Scan for the cell matching the given text and deliver its (X, Y) coordinate at center. 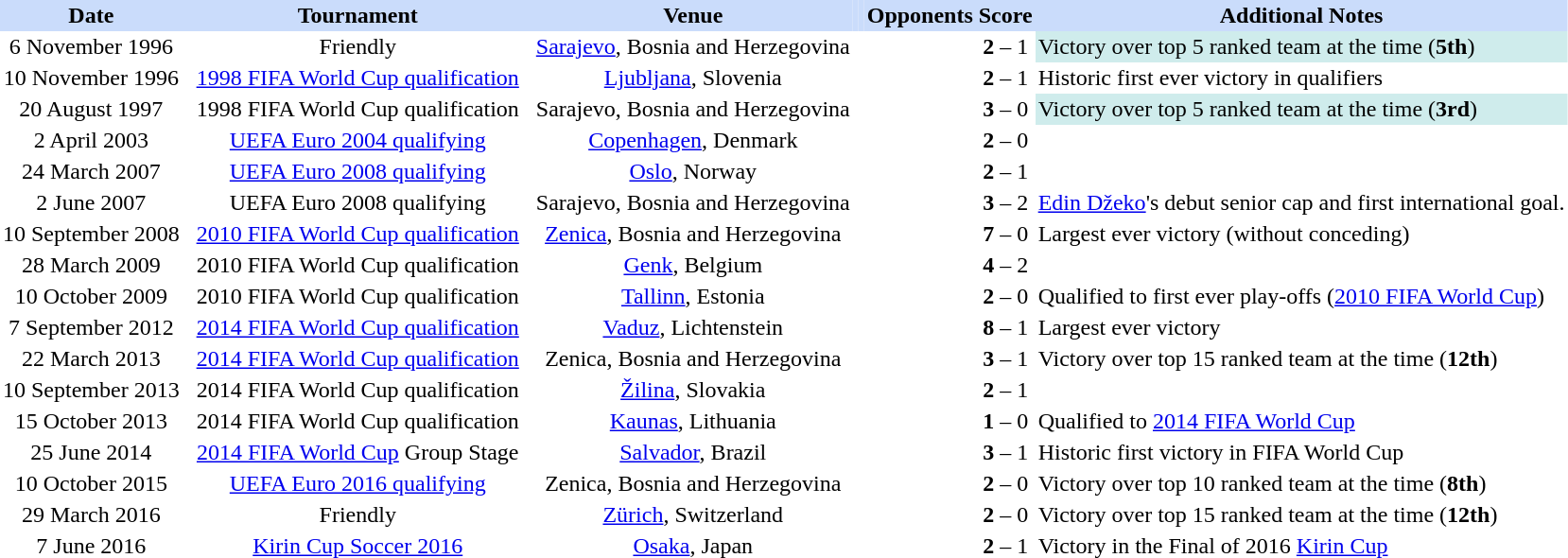
22 March 2013 (91, 359)
Victory over top 5 ranked team at the time (5th) (1301, 47)
Copenhagen, Denmark (693, 140)
4 – 2 (1006, 265)
Zürich, Switzerland (693, 514)
Largest ever victory (1301, 327)
Genk, Belgium (693, 265)
Qualified to 2014 FIFA World Cup (1301, 422)
Additional Notes (1301, 15)
2014 FIFA World Cup Group Stage (357, 452)
29 March 2016 (91, 514)
UEFA Euro 2004 qualifying (357, 140)
7 September 2012 (91, 327)
Žilina, Slovakia (693, 390)
Salvador, Brazil (693, 452)
Edin Džeko's debut senior cap and first international goal. (1301, 202)
10 October 2009 (91, 297)
Victory over top 5 ranked team at the time (3rd) (1301, 110)
Venue (693, 15)
8 – 1 (1006, 327)
Historic first victory in FIFA World Cup (1301, 452)
1 – 0 (1006, 422)
Victory over top 10 ranked team at the time (8th) (1301, 484)
10 September 2008 (91, 235)
20 August 1997 (91, 110)
Opponents (920, 15)
Ljubljana, Slovenia (693, 78)
6 November 1996 (91, 47)
24 March 2007 (91, 172)
10 November 1996 (91, 78)
Historic first ever victory in qualifiers (1301, 78)
3 – 2 (1006, 202)
Largest ever victory (without conceding) (1301, 235)
2 June 2007 (91, 202)
3 – 0 (1006, 110)
10 September 2013 (91, 390)
15 October 2013 (91, 422)
28 March 2009 (91, 265)
2 April 2003 (91, 140)
Tallinn, Estonia (693, 297)
Kaunas, Lithuania (693, 422)
10 October 2015 (91, 484)
Score (1006, 15)
Date (91, 15)
Oslo, Norway (693, 172)
UEFA Euro 2016 qualifying (357, 484)
Qualified to first ever play-offs (2010 FIFA World Cup) (1301, 297)
25 June 2014 (91, 452)
Tournament (357, 15)
Vaduz, Lichtenstein (693, 327)
7 – 0 (1006, 235)
